Extract the (X, Y) coordinate from the center of the cell holding the provided text.  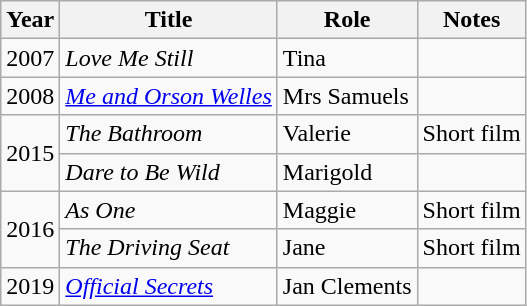
Dare to Be Wild (169, 172)
2015 (30, 153)
2007 (30, 58)
Role (347, 20)
As One (169, 210)
Notes (472, 20)
Official Secrets (169, 286)
Title (169, 20)
Jane (347, 248)
Tina (347, 58)
The Driving Seat (169, 248)
Valerie (347, 134)
Mrs Samuels (347, 96)
The Bathroom (169, 134)
2019 (30, 286)
Jan Clements (347, 286)
Maggie (347, 210)
Love Me Still (169, 58)
Me and Orson Welles (169, 96)
Year (30, 20)
2008 (30, 96)
Marigold (347, 172)
2016 (30, 229)
